Scan for the cell matching the given text and deliver its [x, y] coordinate at center. 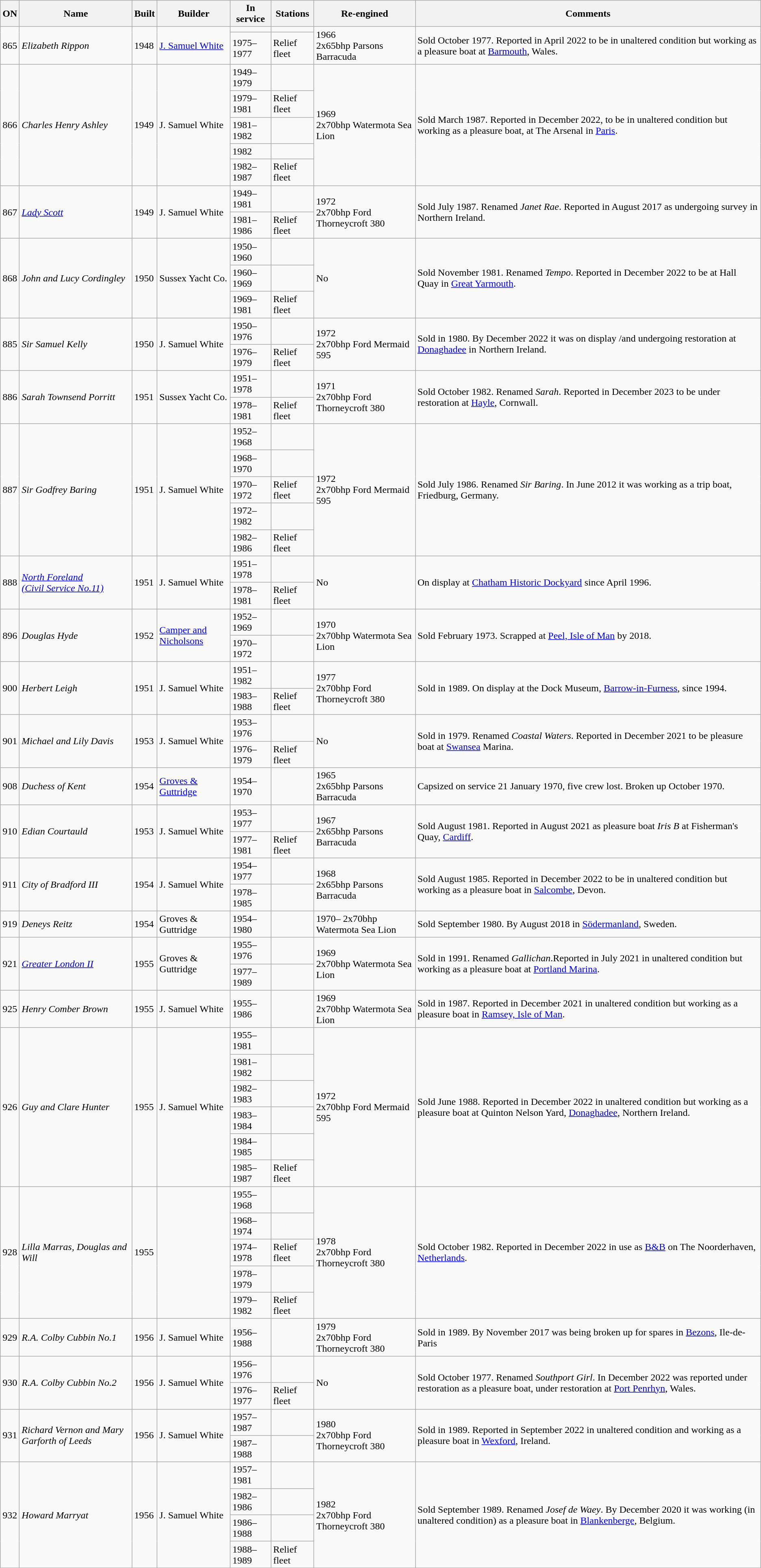
R.A. Colby Cubbin No.2 [76, 1383]
Herbert Leigh [76, 688]
1981–1986 [250, 225]
Charles Henry Ashley [76, 125]
Sold July 1986. Renamed Sir Baring. In June 2012 it was working as a trip boat, Friedburg, Germany. [588, 490]
Capsized on service 21 January 1970, five crew lost. Broken up October 1970. [588, 786]
1954–1970 [250, 786]
888 [10, 582]
Sarah Townsend Porritt [76, 397]
1988–1989 [250, 1554]
1966 2x65bhp Parsons Barracuda [364, 46]
1983–1988 [250, 701]
926 [10, 1107]
919 [10, 924]
Built [145, 14]
1970– 2x70bhp Watermota Sea Lion [364, 924]
1977–1981 [250, 845]
Sir Samuel Kelly [76, 344]
Elizabeth Rippon [76, 46]
Sold August 1985. Reported in December 2022 to be in unaltered condition but working as a pleasure boat in Salcombe, Devon. [588, 884]
1971 2x70bhp Ford Thorneycroft 380 [364, 397]
Sold October 1982. Reported in December 2022 in use as B&B on The Noorderhaven, Netherlands. [588, 1252]
1967 2x65bhp Parsons Barracuda [364, 832]
Richard Vernon and Mary Garforth of Leeds [76, 1435]
1955–1981 [250, 1041]
908 [10, 786]
1978–1979 [250, 1279]
1957–1987 [250, 1422]
Camper and Nicholsons [194, 635]
1960–1969 [250, 278]
910 [10, 832]
Sold July 1987. Renamed Janet Rae. Reported in August 2017 as undergoing survey in Northern Ireland. [588, 212]
Stations [292, 14]
Sold August 1981. Reported in August 2021 as pleasure boat Iris B at Fisherman's Quay, Cardiff. [588, 832]
867 [10, 212]
896 [10, 635]
1974–1978 [250, 1252]
1987–1988 [250, 1448]
921 [10, 964]
1970 2x70bhp Watermota Sea Lion [364, 635]
1968 2x65bhp Parsons Barracuda [364, 884]
City of Bradford III [76, 884]
1985–1987 [250, 1173]
Duchess of Kent [76, 786]
1982 2x70bhp Ford Thorneycroft 380 [364, 1515]
Guy and Clare Hunter [76, 1107]
1979–1981 [250, 104]
929 [10, 1337]
Lady Scott [76, 212]
1977 2x70bhp Ford Thorneycroft 380 [364, 688]
1977–1989 [250, 977]
1955–1968 [250, 1200]
Builder [194, 14]
Deneys Reitz [76, 924]
900 [10, 688]
Sold in 1987. Reported in December 2021 in unaltered condition but working as a pleasure boat in Ramsey, Isle of Man. [588, 1009]
1982–1983 [250, 1094]
Sold September 1989. Renamed Josef de Waey. By December 2020 it was working (in unaltered condition) as a pleasure boat in Blankenberge, Belgium. [588, 1515]
1982–1987 [250, 172]
Michael and Lily Davis [76, 741]
Re-engined [364, 14]
Sold October 1982. Renamed Sarah. Reported in December 2023 to be under restoration at Hayle, Cornwall. [588, 397]
1952–1969 [250, 622]
Sir Godfrey Baring [76, 490]
932 [10, 1515]
In service [250, 14]
868 [10, 278]
Sold February 1973. Scrapped at Peel, Isle of Man by 2018. [588, 635]
Sold in 1989. Reported in September 2022 in unaltered condition and working as a pleasure boat in Wexford, Ireland. [588, 1435]
Douglas Hyde [76, 635]
885 [10, 344]
ON [10, 14]
1979–1982 [250, 1305]
1972 2x70bhp Ford Thorneycroft 380 [364, 212]
931 [10, 1435]
Greater London II [76, 964]
John and Lucy Cordingley [76, 278]
1956–1976 [250, 1370]
R.A. Colby Cubbin No.1 [76, 1337]
1979 2x70bhp Ford Thorneycroft 380 [364, 1337]
1968–1974 [250, 1226]
Name [76, 14]
Sold in 1980. By December 2022 it was on display /and undergoing restoration at Donaghadee in Northern Ireland. [588, 344]
1948 [145, 46]
865 [10, 46]
Sold September 1980. By August 2018 in Södermanland, Sweden. [588, 924]
Sold June 1988. Reported in December 2022 in unaltered condition but working as a pleasure boat at Quinton Nelson Yard, Donaghadee, Northern Ireland. [588, 1107]
1980 2x70bhp Ford Thorneycroft 380 [364, 1435]
1978–1985 [250, 898]
1953–1977 [250, 818]
911 [10, 884]
1986–1988 [250, 1528]
1978 2x70bhp Ford Thorneycroft 380 [364, 1252]
Sold in 1991. Renamed Gallichan.Reported in July 2021 in unaltered condition but working as a pleasure boat at Portland Marina. [588, 964]
887 [10, 490]
866 [10, 125]
1952 [145, 635]
Sold October 1977. Reported in April 2022 to be in unaltered condition but working as a pleasure boat at Barmouth, Wales. [588, 46]
1956–1988 [250, 1337]
1982 [250, 151]
1951–1982 [250, 675]
1968–1970 [250, 464]
Lilla Marras, Douglas and Will [76, 1252]
Sold in 1989. By November 2017 was being broken up for spares in Bezons, Ile-de-Paris [588, 1337]
1957–1981 [250, 1475]
Comments [588, 14]
1952–1968 [250, 437]
1965 2x65bhp Parsons Barracuda [364, 786]
1983–1984 [250, 1120]
1950–1960 [250, 251]
886 [10, 397]
928 [10, 1252]
1954–1980 [250, 924]
1954–1977 [250, 871]
Sold in 1989. On display at the Dock Museum, Barrow-in-Furness, since 1994. [588, 688]
925 [10, 1009]
Henry Comber Brown [76, 1009]
1976–1977 [250, 1396]
1949–1981 [250, 198]
901 [10, 741]
1975–1977 [250, 48]
930 [10, 1383]
1955–1986 [250, 1009]
On display at Chatham Historic Dockyard since April 1996. [588, 582]
North Foreland(Civil Service No.11) [76, 582]
1955–1976 [250, 951]
1972–1982 [250, 516]
1953–1976 [250, 728]
1984–1985 [250, 1147]
Howard Marryat [76, 1515]
Sold in 1979. Renamed Coastal Waters. Reported in December 2021 to be pleasure boat at Swansea Marina. [588, 741]
Sold March 1987. Reported in December 2022, to be in unaltered condition but working as a pleasure boat, at The Arsenal in Paris. [588, 125]
Edian Courtauld [76, 832]
1950–1976 [250, 331]
Sold November 1981. Renamed Tempo. Reported in December 2022 to be at Hall Quay in Great Yarmouth. [588, 278]
1949–1979 [250, 77]
1969–1981 [250, 304]
